Extract the (X, Y) coordinate from the center of the cell holding the provided text.  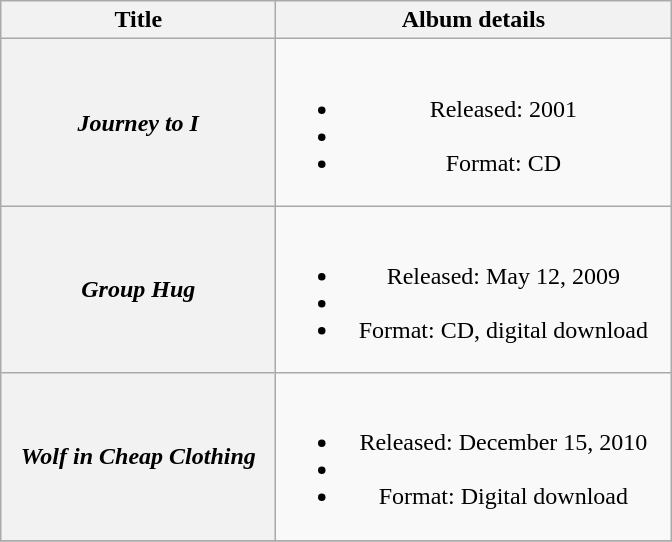
Album details (474, 20)
Released: 2001Format: CD (474, 122)
Journey to I (138, 122)
Wolf in Cheap Clothing (138, 456)
Released: December 15, 2010Format: Digital download (474, 456)
Group Hug (138, 290)
Title (138, 20)
Released: May 12, 2009Format: CD, digital download (474, 290)
